Provide the (X, Y) coordinate of the cell's center where the given text is located.  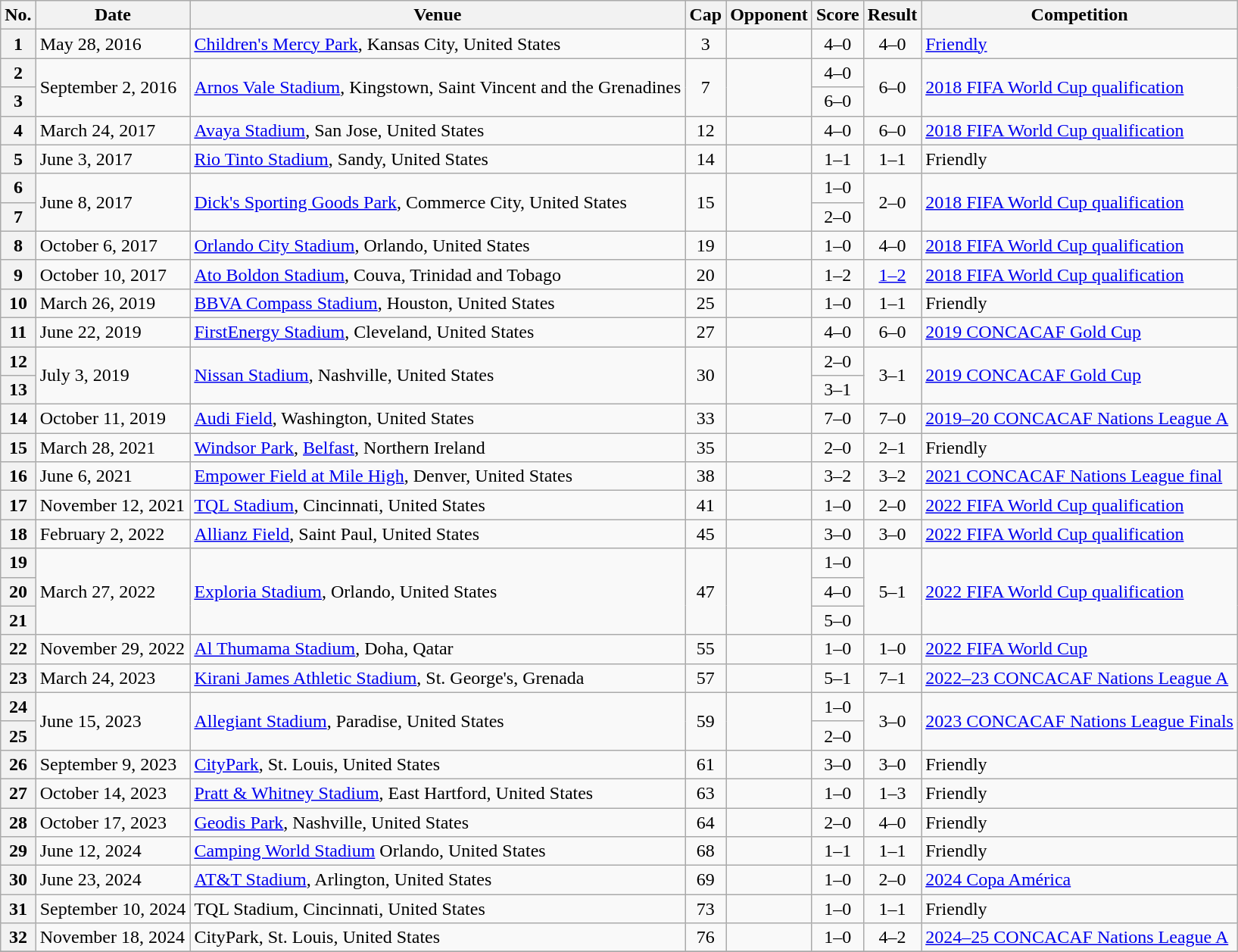
Date (113, 15)
6 (18, 188)
BBVA Compass Stadium, Houston, United States (438, 303)
4–2 (892, 938)
28 (18, 822)
2–1 (892, 448)
1–3 (892, 793)
March 24, 2017 (113, 130)
32 (18, 938)
June 15, 2023 (113, 721)
Kirani James Athletic Stadium, St. George's, Grenada (438, 678)
21 (18, 620)
Audi Field, Washington, United States (438, 419)
June 23, 2024 (113, 880)
1 (18, 44)
2024 Copa América (1080, 880)
73 (706, 909)
September 10, 2024 (113, 909)
16 (18, 476)
76 (706, 938)
2021 CONCACAF Nations League final (1080, 476)
June 6, 2021 (113, 476)
November 12, 2021 (113, 505)
Allegiant Stadium, Paradise, United States (438, 721)
June 22, 2019 (113, 332)
23 (18, 678)
Camping World Stadium Orlando, United States (438, 851)
Orlando City Stadium, Orlando, United States (438, 245)
October 17, 2023 (113, 822)
June 8, 2017 (113, 202)
69 (706, 880)
November 29, 2022 (113, 649)
Ato Boldon Stadium, Couva, Trinidad and Tobago (438, 274)
17 (18, 505)
55 (706, 649)
May 28, 2016 (113, 44)
7–1 (892, 678)
38 (706, 476)
2024–25 CONCACAF Nations League A (1080, 938)
Rio Tinto Stadium, Sandy, United States (438, 159)
June 3, 2017 (113, 159)
47 (706, 591)
Allianz Field, Saint Paul, United States (438, 534)
Al Thumama Stadium, Doha, Qatar (438, 649)
11 (18, 332)
10 (18, 303)
4 (18, 130)
Windsor Park, Belfast, Northern Ireland (438, 448)
2019–20 CONCACAF Nations League A (1080, 419)
No. (18, 15)
2 (18, 73)
5 (18, 159)
45 (706, 534)
41 (706, 505)
61 (706, 764)
Arnos Vale Stadium, Kingstown, Saint Vincent and the Grenadines (438, 87)
59 (706, 721)
AT&T Stadium, Arlington, United States (438, 880)
13 (18, 390)
October 11, 2019 (113, 419)
Opponent (769, 15)
October 14, 2023 (113, 793)
Result (892, 15)
Avaya Stadium, San Jose, United States (438, 130)
31 (18, 909)
September 2, 2016 (113, 87)
24 (18, 707)
57 (706, 678)
FirstEnergy Stadium, Cleveland, United States (438, 332)
June 12, 2024 (113, 851)
Competition (1080, 15)
33 (706, 419)
March 24, 2023 (113, 678)
2022–23 CONCACAF Nations League A (1080, 678)
March 27, 2022 (113, 591)
Cap (706, 15)
Dick's Sporting Goods Park, Commerce City, United States (438, 202)
February 2, 2022 (113, 534)
Geodis Park, Nashville, United States (438, 822)
68 (706, 851)
29 (18, 851)
October 6, 2017 (113, 245)
2022 FIFA World Cup (1080, 649)
Nissan Stadium, Nashville, United States (438, 376)
March 28, 2021 (113, 448)
Pratt & Whitney Stadium, East Hartford, United States (438, 793)
8 (18, 245)
9 (18, 274)
October 10, 2017 (113, 274)
63 (706, 793)
Exploria Stadium, Orlando, United States (438, 591)
November 18, 2024 (113, 938)
64 (706, 822)
35 (706, 448)
5–0 (837, 620)
26 (18, 764)
September 9, 2023 (113, 764)
Empower Field at Mile High, Denver, United States (438, 476)
July 3, 2019 (113, 376)
Score (837, 15)
March 26, 2019 (113, 303)
Venue (438, 15)
22 (18, 649)
Children's Mercy Park, Kansas City, United States (438, 44)
18 (18, 534)
2023 CONCACAF Nations League Finals (1080, 721)
